Locate the cell with the specified text and output its (X, Y) center coordinate. 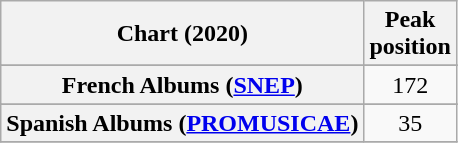
French Albums (SNEP) (182, 85)
172 (410, 85)
Peakposition (410, 34)
Spanish Albums (PROMUSICAE) (182, 123)
Chart (2020) (182, 34)
35 (410, 123)
